Extract the [x, y] coordinate from the center of the cell holding the provided text.  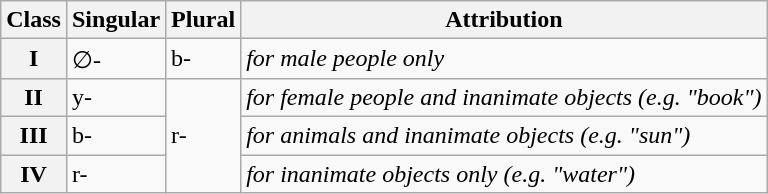
II [34, 97]
III [34, 135]
∅- [116, 59]
for inanimate objects only (e.g. "water") [504, 173]
for female people and inanimate objects (e.g. "book") [504, 97]
I [34, 59]
y- [116, 97]
Singular [116, 20]
for animals and inanimate objects (e.g. "sun") [504, 135]
IV [34, 173]
Attribution [504, 20]
Plural [204, 20]
Class [34, 20]
for male people only [504, 59]
